Provide the (x, y) coordinate of the cell's center where the given text is located.  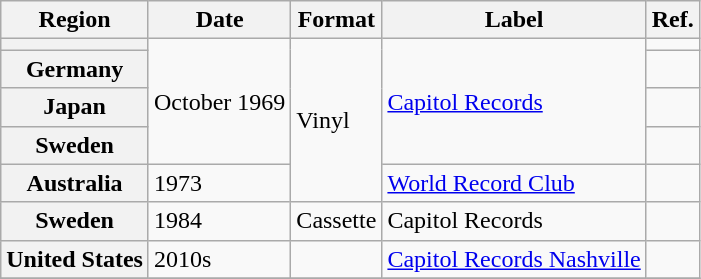
Ref. (672, 20)
Vinyl (336, 120)
Germany (75, 69)
2010s (219, 259)
October 1969 (219, 102)
World Record Club (514, 183)
Japan (75, 107)
Date (219, 20)
1973 (219, 183)
Label (514, 20)
1984 (219, 221)
Cassette (336, 221)
Region (75, 20)
Format (336, 20)
United States (75, 259)
Australia (75, 183)
Capitol Records Nashville (514, 259)
